Provide the (X, Y) coordinate of the cell's center where the given text is located.  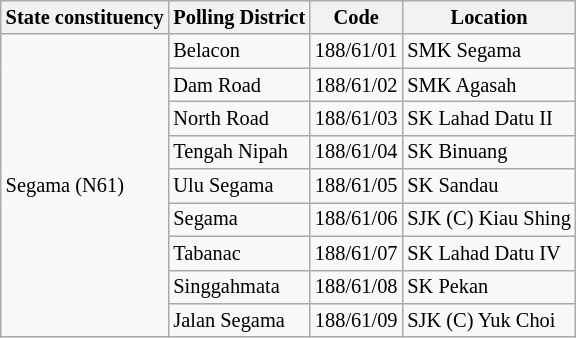
SJK (C) Kiau Shing (488, 219)
188/61/09 (356, 320)
Singgahmata (239, 287)
Segama (N61) (85, 186)
State constituency (85, 17)
188/61/03 (356, 118)
Polling District (239, 17)
188/61/01 (356, 51)
Location (488, 17)
188/61/08 (356, 287)
SMK Segama (488, 51)
SK Binuang (488, 152)
North Road (239, 118)
SK Lahad Datu II (488, 118)
Jalan Segama (239, 320)
SK Pekan (488, 287)
188/61/02 (356, 85)
Tengah Nipah (239, 152)
188/61/05 (356, 186)
SMK Agasah (488, 85)
Tabanac (239, 253)
Belacon (239, 51)
188/61/07 (356, 253)
SK Sandau (488, 186)
Ulu Segama (239, 186)
SK Lahad Datu IV (488, 253)
SJK (C) Yuk Choi (488, 320)
188/61/06 (356, 219)
Code (356, 17)
188/61/04 (356, 152)
Dam Road (239, 85)
Segama (239, 219)
